Detect which cell encompasses the target text, then output its (x, y) center coordinate. 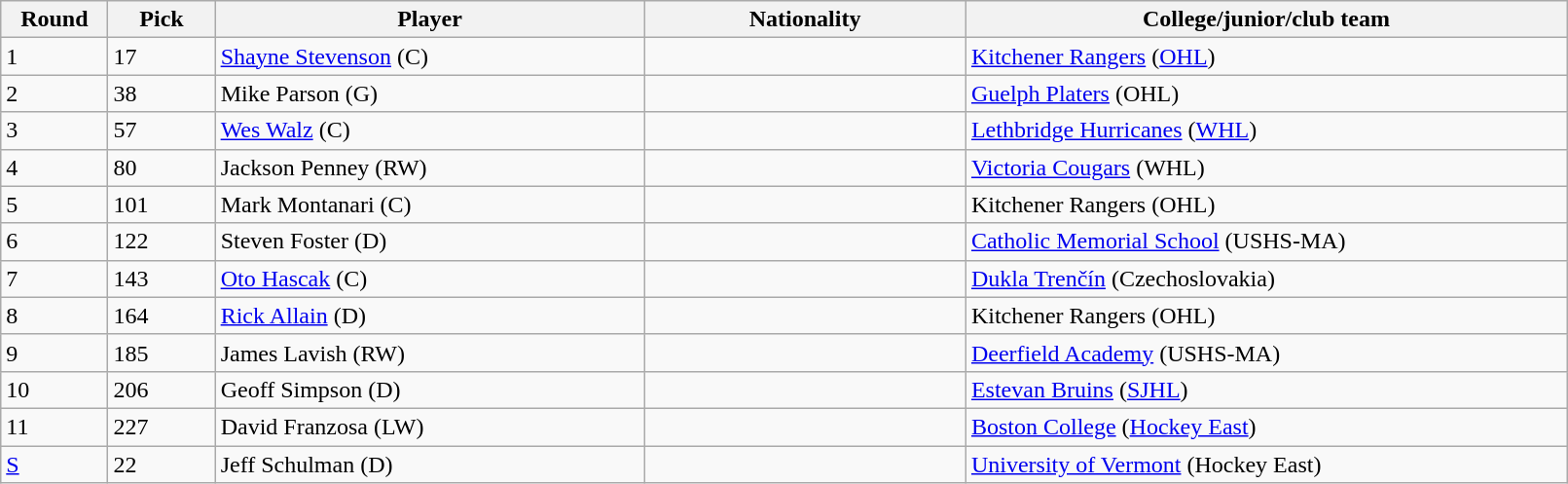
5 (55, 205)
Victoria Cougars (WHL) (1265, 168)
143 (162, 279)
22 (162, 465)
Jeff Schulman (D) (430, 465)
38 (162, 93)
Estevan Bruins (SJHL) (1265, 390)
Shayne Stevenson (C) (430, 56)
Mike Parson (G) (430, 93)
Mark Montanari (C) (430, 205)
7 (55, 279)
Player (430, 19)
David Franzosa (LW) (430, 427)
James Lavish (RW) (430, 353)
1 (55, 56)
206 (162, 390)
Pick (162, 19)
Round (55, 19)
57 (162, 130)
17 (162, 56)
Jackson Penney (RW) (430, 168)
3 (55, 130)
122 (162, 242)
Oto Hascak (C) (430, 279)
Boston College (Hockey East) (1265, 427)
8 (55, 316)
2 (55, 93)
6 (55, 242)
4 (55, 168)
College/junior/club team (1265, 19)
Dukla Trenčín (Czechoslovakia) (1265, 279)
Catholic Memorial School (USHS-MA) (1265, 242)
80 (162, 168)
Guelph Platers (OHL) (1265, 93)
9 (55, 353)
Wes Walz (C) (430, 130)
227 (162, 427)
Deerfield Academy (USHS-MA) (1265, 353)
S (55, 465)
Nationality (806, 19)
University of Vermont (Hockey East) (1265, 465)
Rick Allain (D) (430, 316)
Steven Foster (D) (430, 242)
11 (55, 427)
164 (162, 316)
Lethbridge Hurricanes (WHL) (1265, 130)
185 (162, 353)
101 (162, 205)
10 (55, 390)
Geoff Simpson (D) (430, 390)
